Identify which cell holds the provided text, then report its [x, y] central coordinate. 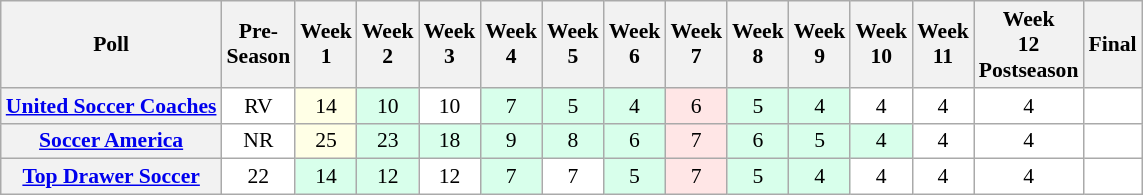
Week8 [758, 44]
Poll [112, 44]
Week2 [388, 44]
RV [259, 106]
Week9 [820, 44]
9 [511, 141]
Week1 [326, 44]
United Soccer Coaches [112, 106]
Pre-Season [259, 44]
Week11 [943, 44]
Week10 [881, 44]
25 [326, 141]
Week12Postseason [1029, 44]
23 [388, 141]
8 [573, 141]
NR [259, 141]
Week6 [635, 44]
18 [450, 141]
Week5 [573, 44]
22 [259, 177]
Week7 [696, 44]
Week4 [511, 44]
Soccer America [112, 141]
Final [1112, 44]
Top Drawer Soccer [112, 177]
Week3 [450, 44]
